Return the (X, Y) coordinate for the center point of the cell that contains the specified text.  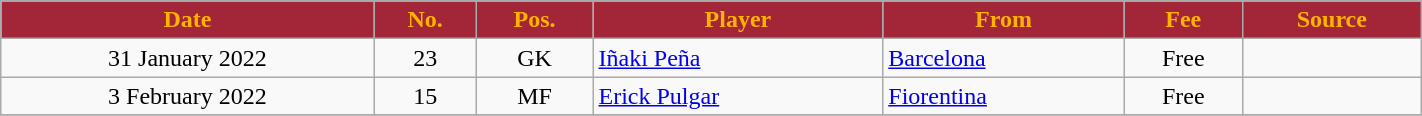
23 (425, 58)
Barcelona (1004, 58)
Fee (1183, 20)
GK (534, 58)
Erick Pulgar (738, 96)
MF (534, 96)
15 (425, 96)
Iñaki Peña (738, 58)
31 January 2022 (188, 58)
No. (425, 20)
3 February 2022 (188, 96)
Pos. (534, 20)
Fiorentina (1004, 96)
Source (1332, 20)
From (1004, 20)
Player (738, 20)
Date (188, 20)
